Provide the (X, Y) coordinate of the cell's center where the given text is located.  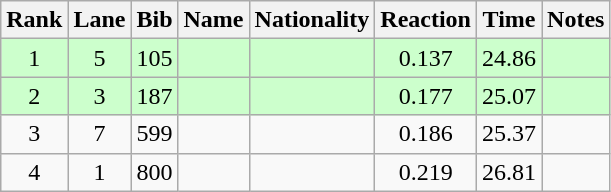
0.137 (426, 58)
25.07 (510, 96)
7 (100, 134)
0.219 (426, 172)
24.86 (510, 58)
Lane (100, 20)
Bib (154, 20)
0.186 (426, 134)
Nationality (312, 20)
0.177 (426, 96)
105 (154, 58)
26.81 (510, 172)
Notes (576, 20)
Name (214, 20)
187 (154, 96)
25.37 (510, 134)
4 (34, 172)
2 (34, 96)
Rank (34, 20)
800 (154, 172)
599 (154, 134)
Time (510, 20)
5 (100, 58)
Reaction (426, 20)
